Find where the given text appears and provide that cell's center as (X, Y) coordinate. 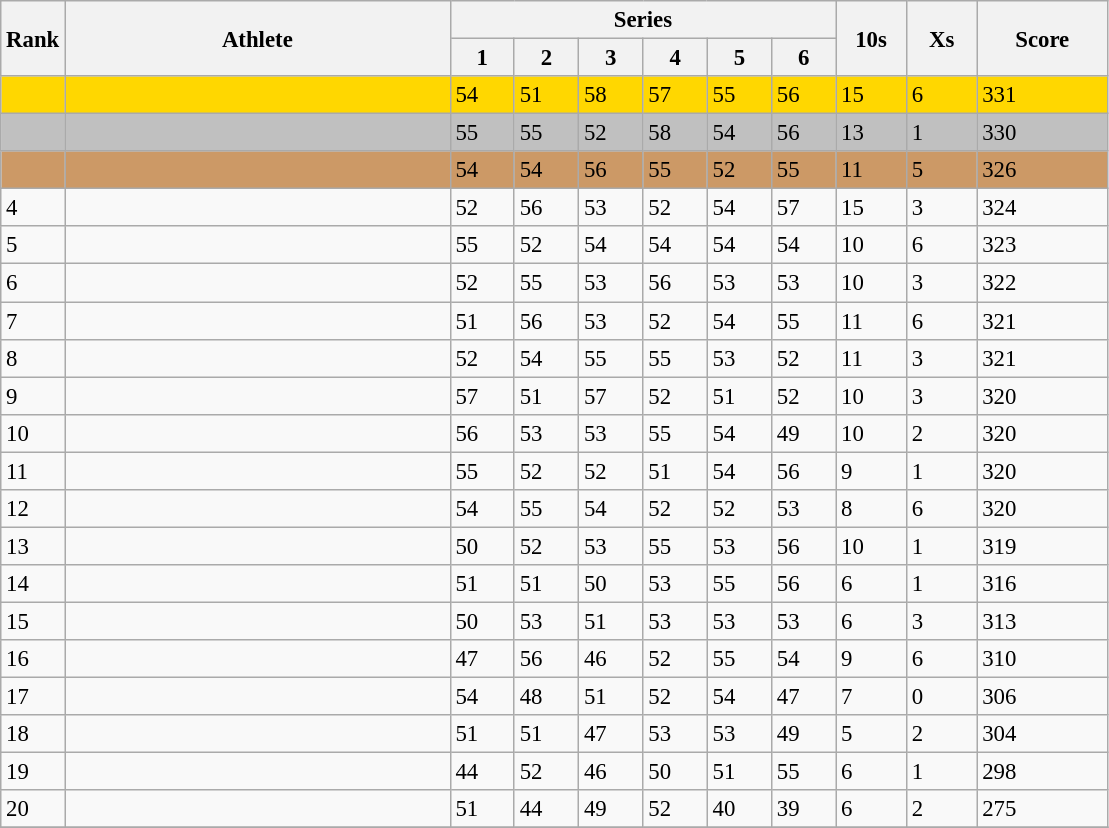
304 (1042, 734)
20 (33, 809)
310 (1042, 659)
319 (1042, 546)
39 (803, 809)
18 (33, 734)
0 (942, 697)
324 (1042, 208)
323 (1042, 245)
313 (1042, 621)
331 (1042, 95)
Series (643, 20)
Xs (942, 38)
Score (1042, 38)
298 (1042, 772)
322 (1042, 283)
16 (33, 659)
19 (33, 772)
275 (1042, 809)
10s (872, 38)
316 (1042, 584)
326 (1042, 170)
48 (546, 697)
Rank (33, 38)
12 (33, 509)
Athlete (258, 38)
17 (33, 697)
14 (33, 584)
40 (739, 809)
306 (1042, 697)
330 (1042, 133)
